For the text-containing cell, return its midpoint in [X, Y] coordinate format. 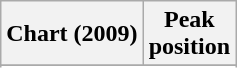
Peakposition [189, 34]
Chart (2009) [72, 34]
